Search for the cell housing the specified text and yield its [X, Y] center coordinate. 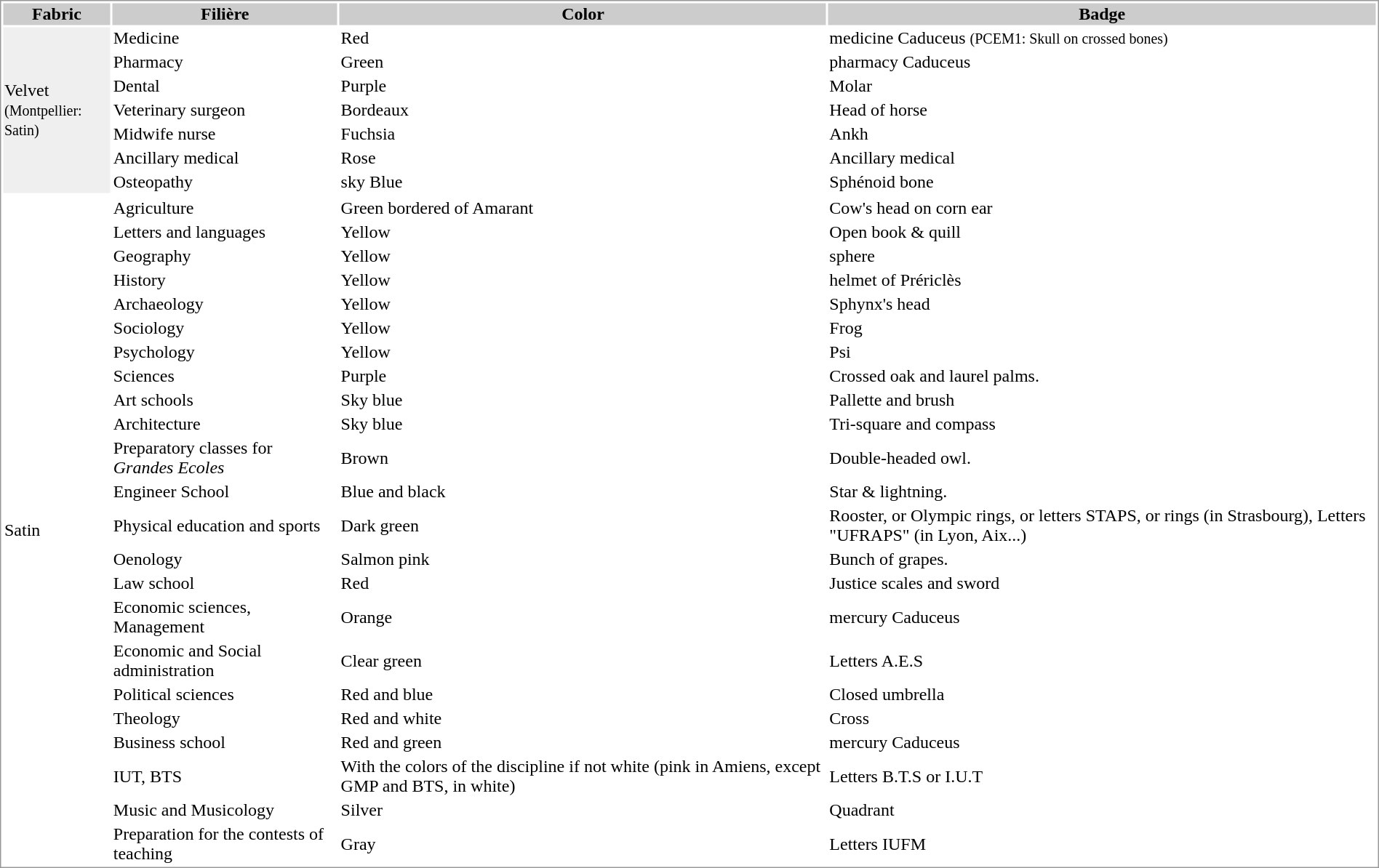
Closed umbrella [1103, 694]
Dental [225, 87]
Engineer School [225, 492]
Red and blue [583, 694]
Quadrant [1103, 811]
Letters IUFM [1103, 843]
Satin [57, 529]
Blue and black [583, 492]
Silver [583, 811]
With the colors of the discipline if not white (pink in Amiens, except GMP and BTS, in white) [583, 776]
Badge [1103, 14]
Agriculture [225, 209]
Psi [1103, 353]
Preparatory classes for Grandes Ecoles [225, 458]
Pallette and brush [1103, 401]
Dark green [583, 525]
Oenology [225, 559]
Veterinary surgeon [225, 110]
Medicine [225, 39]
Red and green [583, 742]
Sphénoid bone [1103, 182]
Cow's head on corn ear [1103, 209]
IUT, BTS [225, 776]
Double-headed owl. [1103, 458]
Justice scales and sword [1103, 584]
Sphynx's head [1103, 305]
Star & lightning. [1103, 492]
Crossed oak and laurel palms. [1103, 376]
Red and white [583, 719]
Pharmacy [225, 62]
Osteopathy [225, 182]
Law school [225, 584]
Preparation for the contests of teaching [225, 843]
Tri-square and compass [1103, 424]
Physical education and sports [225, 525]
Letters and languages [225, 232]
Green [583, 62]
Rose [583, 158]
Orange [583, 616]
Sociology [225, 328]
Sciences [225, 376]
Theology [225, 719]
Frog [1103, 328]
Velvet(Montpellier: Satin) [57, 110]
Bunch of grapes. [1103, 559]
Salmon pink [583, 559]
Music and Musicology [225, 811]
Economic and Social administration [225, 660]
Letters B.T.S or I.U.T [1103, 776]
Art schools [225, 401]
Clear green [583, 660]
Rooster, or Olympic rings, or letters STAPS, or rings (in Strasbourg), Letters "UFRAPS" (in Lyon, Aix...) [1103, 525]
Architecture [225, 424]
Midwife nurse [225, 134]
Open book & quill [1103, 232]
Brown [583, 458]
medicine Caduceus (PCEM1: Skull on crossed bones) [1103, 39]
Economic sciences, Management [225, 616]
History [225, 280]
Ankh [1103, 134]
sphere [1103, 257]
pharmacy Caduceus [1103, 62]
Archaeology [225, 305]
sky Blue [583, 182]
Gray [583, 843]
Geography [225, 257]
Filière [225, 14]
Molar [1103, 87]
Head of horse [1103, 110]
Letters A.E.S [1103, 660]
Color [583, 14]
Green bordered of Amarant [583, 209]
Political sciences [225, 694]
Cross [1103, 719]
Business school [225, 742]
Bordeaux [583, 110]
helmet of Prériclès [1103, 280]
Fabric [57, 14]
Fuchsia [583, 134]
Psychology [225, 353]
